Locate the cell with the specified text and output its [X, Y] center coordinate. 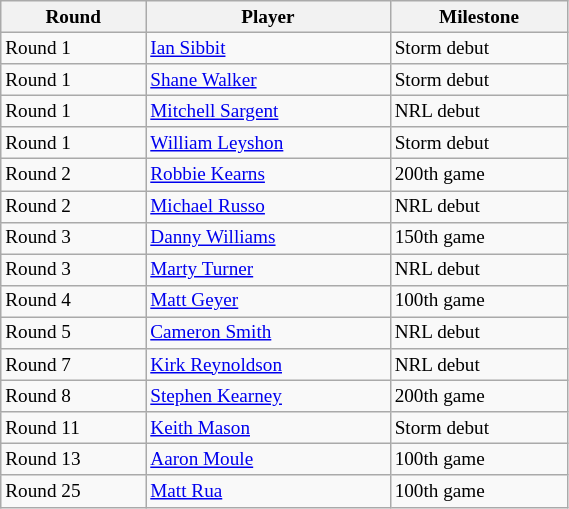
William Leyshon [268, 143]
Round 5 [74, 333]
Marty Turner [268, 270]
Round 11 [74, 428]
150th game [479, 238]
Milestone [479, 17]
Round 8 [74, 396]
Robbie Kearns [268, 175]
Round 4 [74, 301]
Cameron Smith [268, 333]
Round 7 [74, 365]
Shane Walker [268, 80]
Keith Mason [268, 428]
Matt Geyer [268, 301]
Michael Russo [268, 206]
Round [74, 17]
Round 25 [74, 491]
Danny Williams [268, 238]
Ian Sibbit [268, 48]
Kirk Reynoldson [268, 365]
Stephen Kearney [268, 396]
Round 13 [74, 460]
Mitchell Sargent [268, 111]
Matt Rua [268, 491]
Aaron Moule [268, 460]
Player [268, 17]
